Output the (x, y) coordinate of the center of the cell containing the given text.  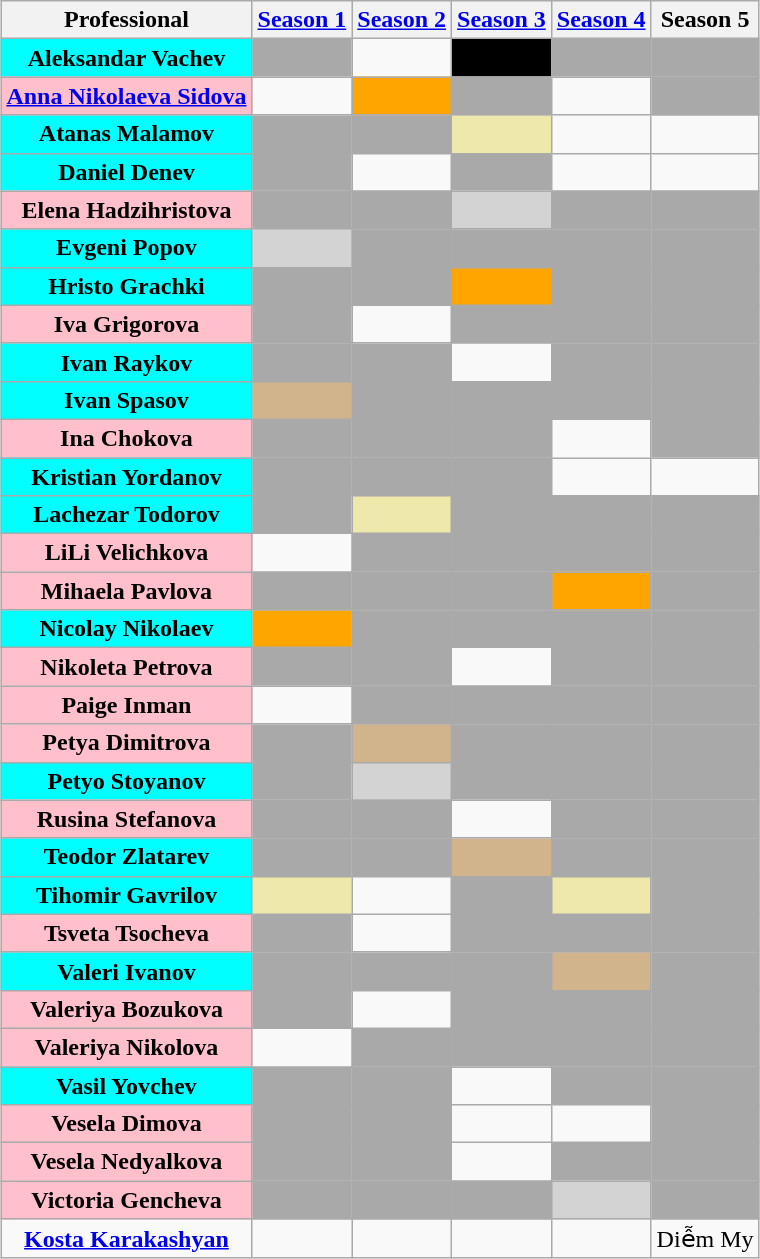
Season 2 (402, 20)
Ivan Spasov (126, 400)
Kristian Yordanov (126, 477)
Daniel Denev (126, 172)
Season 3 (502, 20)
Diễm My (705, 1239)
Valeri Ivanov (126, 971)
Elena Hadzihristova (126, 210)
Lachezar Todorov (126, 515)
LiLi Velichkova (126, 553)
Aleksandar Vachev (126, 58)
Kosta Karakashyan (126, 1239)
Season 1 (302, 20)
Anna Nikolaeva Sidova (126, 96)
Professional (126, 20)
Vesela Nedyalkova (126, 1162)
Valeriya Bozukova (126, 1009)
Teodor Zlatarev (126, 857)
Vesela Dimova (126, 1124)
Ina Chokova (126, 438)
Victoria Gencheva (126, 1200)
Vasil Yovchev (126, 1085)
Tihomir Gavrilov (126, 895)
Rusina Stefanova (126, 819)
Ivan Raykov (126, 362)
Tsveta Tsocheva (126, 933)
Petyo Stoyanov (126, 781)
Nicolay Nikolaev (126, 629)
Evgeni Popov (126, 248)
Hristo Grachki (126, 286)
Petya Dimitrova (126, 743)
Valeriya Nikolova (126, 1047)
Season 5 (705, 20)
Iva Grigorova (126, 324)
Mihaela Pavlova (126, 591)
Nikoleta Petrova (126, 667)
Atanas Malamov (126, 134)
Paige Inman (126, 705)
Season 4 (601, 20)
